Find where the given text appears and provide that cell's center as (X, Y) coordinate. 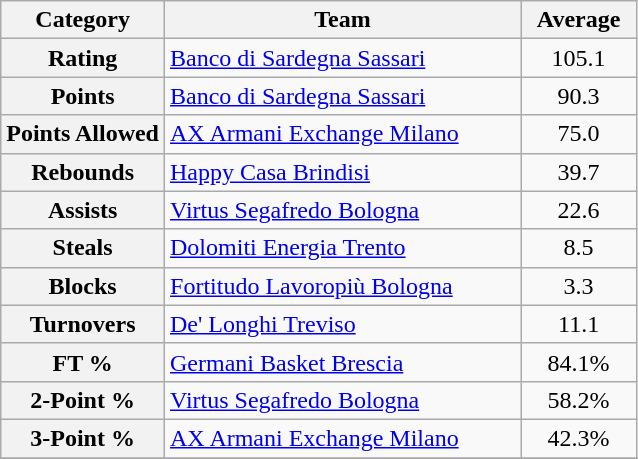
De' Longhi Treviso (343, 324)
Turnovers (83, 324)
Rating (83, 58)
22.6 (579, 210)
Dolomiti Energia Trento (343, 248)
90.3 (579, 96)
Average (579, 20)
11.1 (579, 324)
Team (343, 20)
75.0 (579, 134)
42.3% (579, 438)
FT % (83, 362)
Assists (83, 210)
Blocks (83, 286)
Fortitudo Lavoropiù Bologna (343, 286)
84.1% (579, 362)
3.3 (579, 286)
Germani Basket Brescia (343, 362)
2-Point % (83, 400)
Rebounds (83, 172)
Points (83, 96)
105.1 (579, 58)
8.5 (579, 248)
39.7 (579, 172)
Category (83, 20)
Steals (83, 248)
Happy Casa Brindisi (343, 172)
3-Point % (83, 438)
58.2% (579, 400)
Points Allowed (83, 134)
